From the cell containing the given text, extract its center point as (x, y) coordinate. 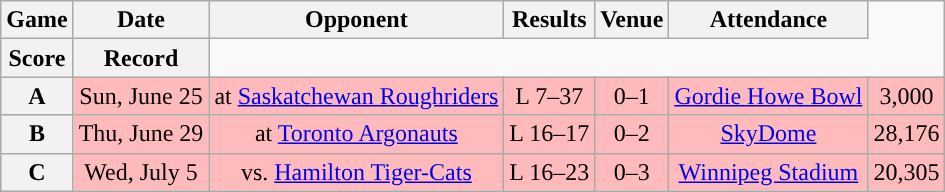
Record (141, 58)
A (37, 96)
Wed, July 5 (141, 172)
Game (37, 20)
C (37, 172)
L 16–23 (550, 172)
at Toronto Argonauts (356, 134)
Attendance (768, 20)
SkyDome (768, 134)
Sun, June 25 (141, 96)
B (37, 134)
28,176 (906, 134)
at Saskatchewan Roughriders (356, 96)
Thu, June 29 (141, 134)
0–3 (632, 172)
Score (37, 58)
0–1 (632, 96)
3,000 (906, 96)
vs. Hamilton Tiger-Cats (356, 172)
L 7–37 (550, 96)
Winnipeg Stadium (768, 172)
Gordie Howe Bowl (768, 96)
20,305 (906, 172)
Opponent (356, 20)
Venue (632, 20)
Date (141, 20)
L 16–17 (550, 134)
0–2 (632, 134)
Results (550, 20)
